Identify which cell holds the provided text, then report its (x, y) central coordinate. 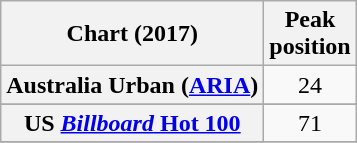
US Billboard Hot 100 (132, 123)
24 (310, 85)
Chart (2017) (132, 34)
Peak position (310, 34)
Australia Urban (ARIA) (132, 85)
71 (310, 123)
